Capture the cell that displays the provided text and extract its (X, Y) central coordinate. 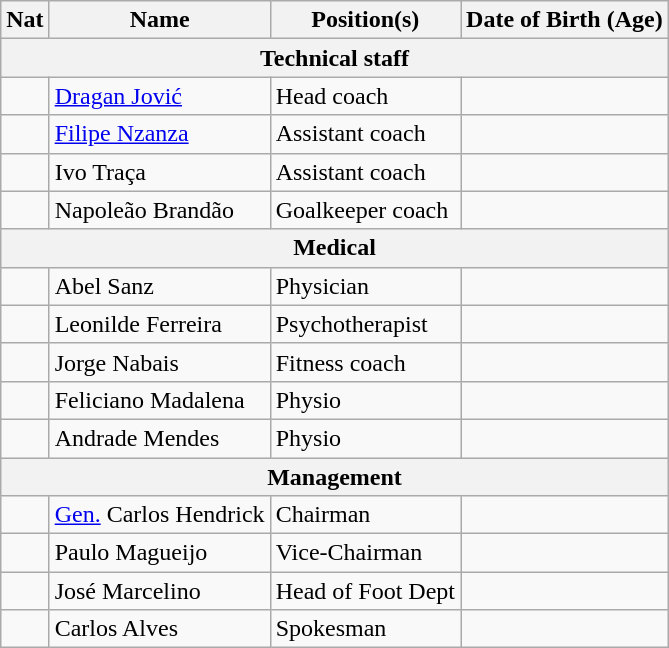
Spokesman (365, 629)
Jorge Nabais (160, 362)
Gen. Carlos Hendrick (160, 515)
José Marcelino (160, 591)
Goalkeeper coach (365, 210)
Chairman (365, 515)
Physician (365, 286)
Napoleão Brandão (160, 210)
Leonilde Ferreira (160, 324)
Fitness coach (365, 362)
Head of Foot Dept (365, 591)
Nat (25, 20)
Carlos Alves (160, 629)
Paulo Magueijo (160, 553)
Name (160, 20)
Psychotherapist (365, 324)
Abel Sanz (160, 286)
Management (334, 477)
Ivo Traça (160, 172)
Head coach (365, 96)
Position(s) (365, 20)
Andrade Mendes (160, 438)
Medical (334, 248)
Feliciano Madalena (160, 400)
Date of Birth (Age) (565, 20)
Vice-Chairman (365, 553)
Filipe Nzanza (160, 134)
Dragan Jović (160, 96)
Technical staff (334, 58)
